Scan for the cell matching the given text and deliver its [x, y] coordinate at center. 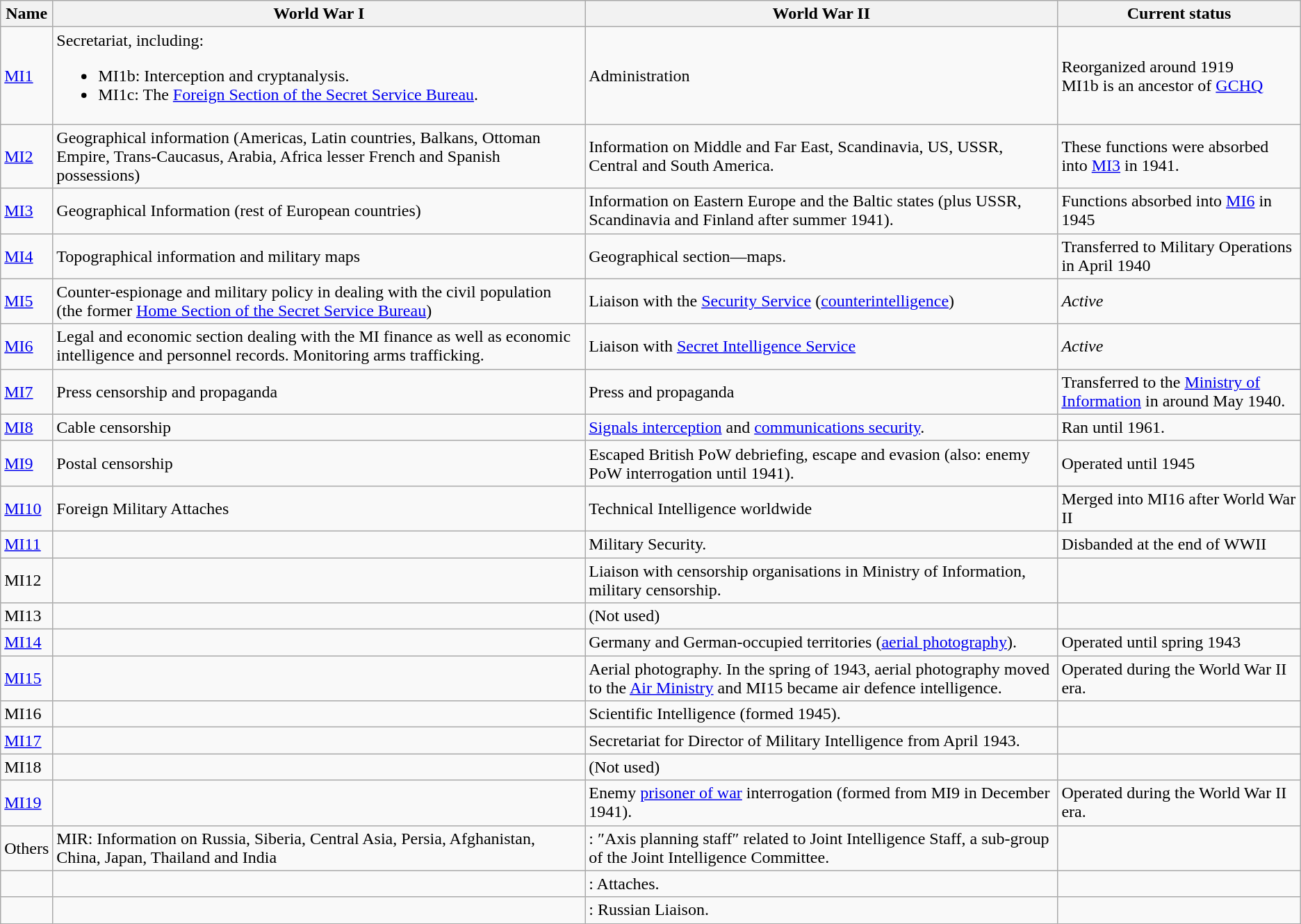
Signals interception and communications security. [821, 427]
Escaped British PoW debriefing, escape and evasion (also: enemy PoW interrogation until 1941). [821, 463]
Administration [821, 76]
MI11 [26, 544]
MI9 [26, 463]
Ran until 1961. [1179, 427]
MIR: Information on Russia, Siberia, Central Asia, Persia, Afghanistan, China, Japan, Thailand and India [319, 848]
MI2 [26, 156]
Germany and German-occupied territories (aerial photography). [821, 643]
Liaison with Secret Intelligence Service [821, 346]
MI16 [26, 714]
: Attaches. [821, 884]
Topographical information and military maps [319, 256]
MI8 [26, 427]
Operated until spring 1943 [1179, 643]
: Russian Liaison. [821, 910]
Reorganized around 1919MI1b is an ancestor of GCHQ [1179, 76]
Merged into MI16 after World War II [1179, 509]
MI15 [26, 678]
Legal and economic section dealing with the MI finance as well as economic intelligence and personnel records. Monitoring arms trafficking. [319, 346]
Operated until 1945 [1179, 463]
Disbanded at the end of WWII [1179, 544]
Enemy prisoner of war interrogation (formed from MI9 in December 1941). [821, 803]
Geographical Information (rest of European countries) [319, 211]
MI4 [26, 256]
World War II [821, 14]
MI12 [26, 579]
Foreign Military Attaches [319, 509]
Transferred to the Ministry of Information in around May 1940. [1179, 392]
MI17 [26, 741]
MI10 [26, 509]
Information on Middle and Far East, Scandinavia, US, USSR, Central and South America. [821, 156]
Name [26, 14]
Military Security. [821, 544]
Liaison with censorship organisations in Ministry of Information, military censorship. [821, 579]
Transferred to Military Operations in April 1940 [1179, 256]
Current status [1179, 14]
Others [26, 848]
MI6 [26, 346]
MI18 [26, 767]
Functions absorbed into MI6 in 1945 [1179, 211]
These functions were absorbed into MI3 in 1941. [1179, 156]
Information on Eastern Europe and the Baltic states (plus USSR, Scandinavia and Finland after summer 1941). [821, 211]
Press and propaganda [821, 392]
MI3 [26, 211]
Technical Intelligence worldwide [821, 509]
: ″Axis planning staff″ related to Joint Intelligence Staff, a sub-group of the Joint Intelligence Committee. [821, 848]
World War I [319, 14]
Press censorship and propaganda [319, 392]
Geographical section—maps. [821, 256]
Postal censorship [319, 463]
Cable censorship [319, 427]
Aerial photography. In the spring of 1943, aerial photography moved to the Air Ministry and MI15 became air defence intelligence. [821, 678]
Secretariat, including:MI1b: Interception and cryptanalysis.MI1c: The Foreign Section of the Secret Service Bureau. [319, 76]
MI13 [26, 616]
MI7 [26, 392]
Counter-espionage and military policy in dealing with the civil population (the former Home Section of the Secret Service Bureau) [319, 302]
Geographical information (Americas, Latin countries, Balkans, Ottoman Empire, Trans-Caucasus, Arabia, Africa lesser French and Spanish possessions) [319, 156]
MI1 [26, 76]
MI19 [26, 803]
Scientific Intelligence (formed 1945). [821, 714]
MI5 [26, 302]
Liaison with the Security Service (counterintelligence) [821, 302]
Secretariat for Director of Military Intelligence from April 1943. [821, 741]
MI14 [26, 643]
